Search for the cell housing the specified text and yield its (X, Y) center coordinate. 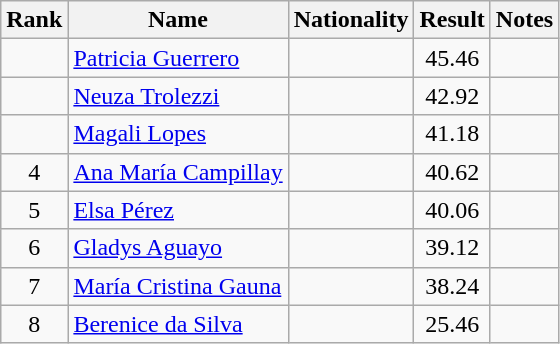
Patricia Guerrero (178, 58)
38.24 (452, 286)
Nationality (351, 20)
7 (34, 286)
Ana María Campillay (178, 172)
Neuza Trolezzi (178, 96)
Name (178, 20)
Result (452, 20)
María Cristina Gauna (178, 286)
Elsa Pérez (178, 210)
45.46 (452, 58)
25.46 (452, 324)
6 (34, 248)
Rank (34, 20)
40.06 (452, 210)
42.92 (452, 96)
Notes (524, 20)
Gladys Aguayo (178, 248)
40.62 (452, 172)
8 (34, 324)
4 (34, 172)
Magali Lopes (178, 134)
Berenice da Silva (178, 324)
5 (34, 210)
39.12 (452, 248)
41.18 (452, 134)
